Identify which cell holds the provided text, then report its [X, Y] central coordinate. 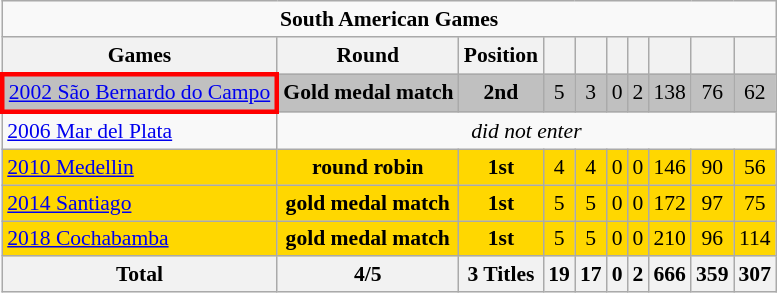
Total [140, 275]
75 [756, 203]
2nd [501, 94]
Games [140, 56]
Gold medal match [368, 94]
2018 Cochabamba [140, 239]
97 [712, 203]
did not enter [526, 132]
round robin [368, 168]
2002 São Bernardo do Campo [140, 94]
17 [591, 275]
96 [712, 239]
56 [756, 168]
2014 Santiago [140, 203]
3 [591, 94]
Position [501, 56]
210 [670, 239]
4/5 [368, 275]
3 Titles [501, 275]
19 [559, 275]
Round [368, 56]
2006 Mar del Plata [140, 132]
76 [712, 94]
666 [670, 275]
90 [712, 168]
South American Games [389, 19]
172 [670, 203]
307 [756, 275]
114 [756, 239]
146 [670, 168]
359 [712, 275]
138 [670, 94]
2010 Medellin [140, 168]
62 [756, 94]
